Provide the (x, y) coordinate of the cell's center where the given text is located.  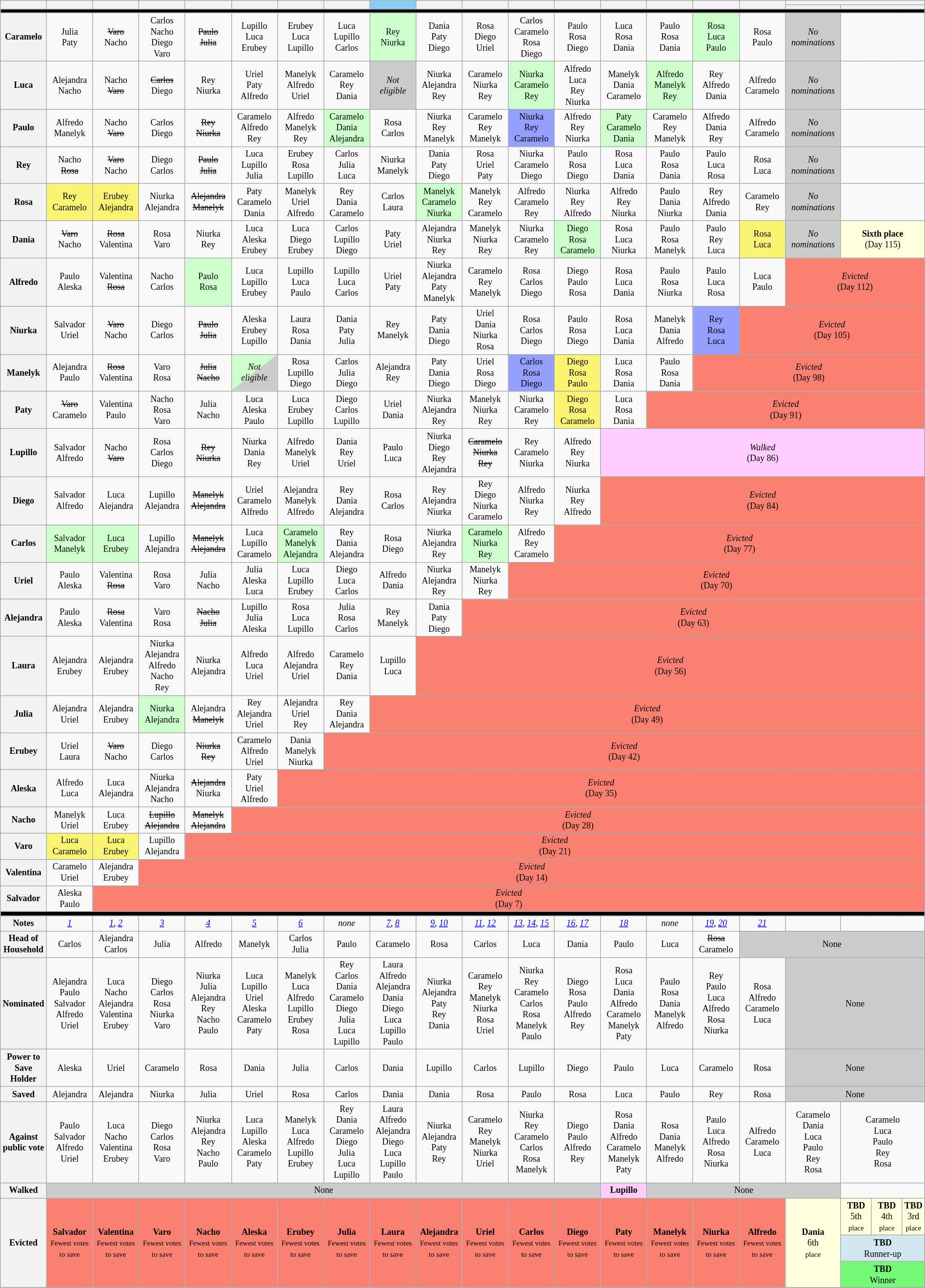
AlfredoReyCaramelo (532, 543)
UrielLaura (69, 751)
CarlosCarameloRosaDiego (532, 37)
NachoFewest votesto save (208, 1243)
RosaLucaDaniaAlfredoCarameloManelykPaty (623, 1003)
Evicted(Day 84) (763, 501)
LupilloLucaErubey (255, 37)
ReyRosaLuca (716, 330)
ManelykLucaAlfredoLupilloErubey (301, 1142)
RosaPaulo (762, 37)
ReyCarlosDaniaCarameloDiegoJuliaLucaLupillo (346, 1003)
NiurkaAlejandraNacho (162, 788)
VaroCaramelo (69, 410)
UrielRosaDiego (485, 373)
CarlosJulia (301, 945)
NiurkaFewest votesto save (716, 1243)
RosaDaniaManelykAlfredo (670, 1142)
Saved (23, 1094)
NiurkaAlejandraPatyReyDania (439, 1003)
LucaAleskaErubey (255, 240)
AlfredoDania (393, 581)
AlejandraManelykAlfredo (301, 501)
PauloSalvadorAlfredoUriel (69, 1142)
RosaLupilloDiego (301, 373)
UrielDaniaNiurkaRosa (485, 330)
UrielDania (393, 410)
Evicted(Day 105) (832, 330)
AlejandraNiurka (208, 788)
ReyCarameloNiurka (532, 453)
DaniaManelykNiurka (301, 751)
CarameloAlfredoUriel (255, 751)
NachoJulia (208, 618)
NachoCarlos (162, 282)
AlfredoDaniaRey (716, 128)
Nacho (23, 820)
LucaLupilloJulia (255, 165)
ManelykDaniaCaramelo (623, 85)
LucaLupilloCaramelo (255, 543)
PatyUrielAlfredo (255, 788)
DiegoCarlosLupillo (346, 410)
UrielPaty (393, 282)
NiurkaJuliaAlejandraReyNachoPaulo (208, 1003)
1, 2 (116, 923)
PauloDaniaNiurka (670, 202)
PauloRosaDaniaManelykAlfredo (670, 1003)
Power to SaveHolder (23, 1068)
AlfredoLucaUriel (255, 665)
CarameloAlfredoRey (255, 128)
NiurkaReyCarameloCarlosRosaManelyk (532, 1142)
ManelykUrielAlfredo (301, 202)
ManelykLucaAlfredoLupilloErubeyRosa (301, 1003)
LucaPaulo (762, 282)
RosaAlfredoCarameloLuca (762, 1003)
NachoRosa (69, 165)
AlejandraNiurkaRey (439, 240)
13, 14, 15 (532, 923)
1 (69, 923)
18 (623, 923)
RosaLucaNiurka (623, 240)
4 (208, 923)
LupilloLuca (393, 665)
TBDRunner-up (883, 1248)
Laura (23, 665)
RosaDiego (393, 543)
CarameloDaniaAlejandra (346, 128)
ReyDiegoNiurkaCaramelo (485, 501)
ManelykDaniaAlfredo (670, 330)
Evicted(Day 56) (670, 665)
CarlosRosaDiego (532, 373)
ValentinaPaulo (116, 410)
Paty (23, 410)
Evicted(Day 7) (508, 899)
LucaNachoValentinaErubey (116, 1142)
NiurkaAlejandraReyNachoPaulo (208, 1142)
CarameloUriel (69, 872)
RosaDaniaAlfredoCarameloManelykPaty (623, 1142)
LucaErubeyLupillo (301, 410)
CarameloLucaPauloReyRosa (883, 1142)
CarlosLupilloDiego (346, 240)
PatyFewest votesto save (623, 1243)
Evicted(Day 21) (555, 846)
CarameloDaniaLucaPauloReyRosa (813, 1142)
TBD4thplace (887, 1217)
21 (762, 923)
CarlosJuliaLuca (346, 165)
DiegoCarlosRosaVaro (162, 1142)
Sixth place(Day 115) (883, 240)
ReyCaramelo (69, 202)
PauloLuca (393, 453)
UrielCarameloAlfredo (255, 501)
Dania6thplace (813, 1243)
ValentinaFewest votesto save (116, 1243)
AlfredoManelyk (69, 128)
DiegoRosaPaulo (578, 373)
PauloReyLuca (716, 240)
TBDWinner (883, 1274)
TBD3rdplace (913, 1217)
Erubey (23, 751)
AlfredoCarameloRey (532, 202)
Walked(Day 86) (763, 453)
5 (255, 923)
LupilloLucaCarlos (346, 282)
DaniaReyUriel (346, 453)
DiegoPauloRosa (578, 282)
AlfredoManelykUriel (301, 453)
AlfredoCarameloLuca (762, 1142)
RosaLucaPaulo (716, 37)
19, 20 (716, 923)
RosaDiegoUriel (485, 37)
PauloRosa (208, 282)
Evicted(Day 77) (740, 543)
LauraAlfredoAlejandraDaniaDiegoLucaLupilloPaulo (393, 1003)
Nominated (23, 1003)
ReyAlejandraNiurka (439, 501)
ErubeyRosaLupillo (301, 165)
NachoRosaVaro (162, 410)
JuliaFewest votesto save (346, 1243)
7, 8 (393, 923)
ErubeyFewest votesto save (301, 1243)
ReyDaniaCarameloDiegoJuliaLucaLupillo (346, 1142)
UrielPatyAlfredo (255, 85)
AlejandraRey (393, 373)
PauloRosaManelyk (670, 240)
LucaDiegoErubey (301, 240)
DiegoCarlosRosaNiurkaVaro (162, 1003)
Evicted(Day 70) (716, 581)
ManelykUriel (69, 820)
Evicted(Day 98) (809, 373)
3 (162, 923)
NiurkaAlejandraPatyManelyk (439, 282)
LupilloJuliaAleska (255, 618)
LucaLupilloAleskaCarameloPaty (255, 1142)
AlejandraNacho (69, 85)
Evicted (23, 1243)
PatyUriel (393, 240)
LauraFewest votesto save (393, 1243)
VaroFewest votesto save (162, 1243)
CarlosJuliaDiego (346, 373)
AlejandraFewest votesto save (439, 1243)
JuliaRosaCarlos (346, 618)
CarlosFewest votesto save (532, 1243)
JuliaAleskaLuca (255, 581)
NiurkaReyManelyk (439, 128)
ReyDaniaCaramelo (346, 202)
LucaLupilloCarlos (346, 37)
Evicted(Day 91) (785, 410)
ManelykAlfredoUriel (301, 85)
ErubeyAlejandra (116, 202)
ManelykReyCaramelo (485, 202)
AlfredoLuca (69, 788)
Evicted(Day 49) (647, 714)
LupilloLucaPaulo (301, 282)
LucaAleskaPaulo (255, 410)
Evicted(Day 63) (693, 618)
NiurkaAlejandraPatyRey (439, 1142)
Againstpublic vote (23, 1142)
Varo (23, 846)
PauloLucaAlfredoRosaNiurka (716, 1142)
DiegoRosaPauloAlfredoRey (578, 1003)
RosaCaramelo (716, 945)
NiurkaDiegoReyAlejandra (439, 453)
AlfredoFewest votesto save (762, 1243)
11, 12 (485, 923)
SalvadorFewest votesto save (69, 1243)
ReyPauloLucaAlfredoRosaNiurka (716, 1003)
NiurkaDaniaRey (255, 453)
Evicted(Day 42) (624, 751)
NiurkaCarameloDiego (532, 165)
AlfredoNiurkaRey (532, 501)
CarameloRey (762, 202)
ManelykCarameloNiurka (439, 202)
Head of Household (23, 945)
NiurkaReyCaramelo (532, 128)
DiegoPauloAlfredoRey (578, 1142)
CarlosNachoDiegoVaro (162, 37)
RosaLucaLupillo (301, 618)
AlejandraCarlos (116, 945)
SalvadorManelyk (69, 543)
AlejandraPauloSalvadorAlfredoUriel (69, 1003)
DaniaPatyJulia (346, 330)
AleskaFewest votesto save (255, 1243)
AleskaErubeyLupillo (255, 330)
DiegoFewest votesto save (578, 1243)
NiurkaManelyk (393, 165)
ManelykFewest votesto save (670, 1243)
TBD5thplace (856, 1217)
LucaLupilloUrielAleskaCarameloPaty (255, 1003)
CarameloReyManelykNiurkaRosaUriel (485, 1003)
LauraRosaDania (301, 330)
UrielFewest votesto save (485, 1243)
PauloRosaNiurka (670, 282)
AlfredoLucaReyNiurka (578, 85)
AlfredoAlejandraUriel (301, 665)
9, 10 (439, 923)
CarameloReyManelykNiurkaUriel (485, 1142)
DiegoLucaCarlos (346, 581)
AleskaPaulo (69, 899)
SalvadorUriel (69, 330)
AlejandraUrielRey (301, 714)
NiurkaAlejandraAlfredoNachoRey (162, 665)
LucaNachoAlejandraValentinaErubey (116, 1003)
Evicted(Day 28) (578, 820)
6 (301, 923)
Salvador (23, 899)
LucaCaramelo (69, 846)
JuliaPaty (69, 37)
Notes (23, 923)
Evicted(Day 35) (601, 788)
CarlosLaura (393, 202)
RosaUrielPaty (485, 165)
AlejandraUriel (69, 714)
ErubeyLucaLupillo (301, 37)
16, 17 (578, 923)
AlejandraPaulo (69, 373)
Valentina (23, 872)
CarameloManelykAlejandra (301, 543)
ReyAlejandraUriel (255, 714)
Evicted(Day 112) (855, 282)
LauraAlfredoAlejandraDiegoLucaLupilloPaulo (393, 1142)
NiurkaReyCarameloCarlosRosaManelykPaulo (532, 1003)
Walked (23, 1190)
Evicted(Day 14) (532, 872)
